For the text-containing cell, return its midpoint in [X, Y] coordinate format. 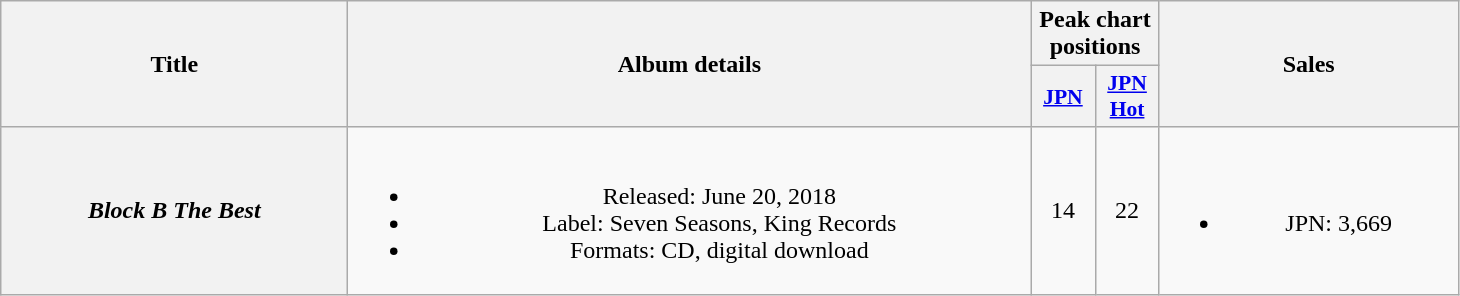
Block B The Best [174, 210]
JPNHot [1127, 96]
Title [174, 64]
22 [1127, 210]
Sales [1308, 64]
Peak chart positions [1095, 34]
Released: June 20, 2018 Label: Seven Seasons, King RecordsFormats: CD, digital download [690, 210]
JPN: 3,669 [1308, 210]
JPN [1063, 96]
Album details [690, 64]
14 [1063, 210]
